Provide the [X, Y] coordinate of the cell's center where the given text is located.  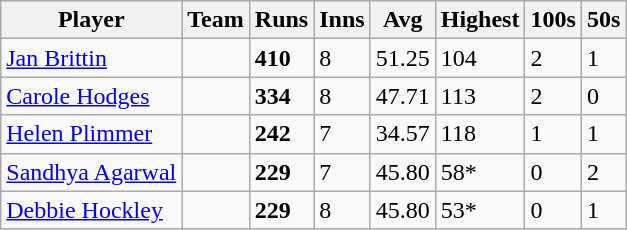
410 [281, 58]
53* [480, 210]
Highest [480, 20]
113 [480, 96]
Jan Brittin [92, 58]
58* [480, 172]
Carole Hodges [92, 96]
334 [281, 96]
50s [603, 20]
100s [553, 20]
51.25 [402, 58]
118 [480, 134]
Runs [281, 20]
104 [480, 58]
242 [281, 134]
Inns [342, 20]
Player [92, 20]
47.71 [402, 96]
Sandhya Agarwal [92, 172]
Avg [402, 20]
Debbie Hockley [92, 210]
Helen Plimmer [92, 134]
34.57 [402, 134]
Team [216, 20]
